Provide the (X, Y) coordinate of the cell's center where the given text is located.  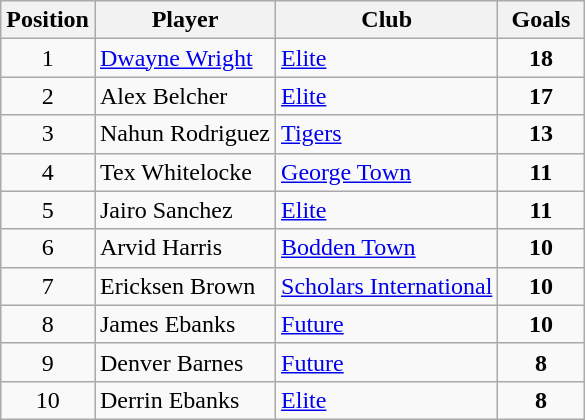
James Ebanks (184, 324)
Player (184, 20)
9 (48, 362)
Scholars International (387, 286)
4 (48, 172)
13 (541, 134)
Jairo Sanchez (184, 210)
Tex Whitelocke (184, 172)
Arvid Harris (184, 248)
Derrin Ebanks (184, 400)
Alex Belcher (184, 96)
George Town (387, 172)
17 (541, 96)
3 (48, 134)
Bodden Town (387, 248)
Goals (541, 20)
Club (387, 20)
1 (48, 58)
7 (48, 286)
Position (48, 20)
6 (48, 248)
Ericksen Brown (184, 286)
5 (48, 210)
Tigers (387, 134)
Nahun Rodriguez (184, 134)
18 (541, 58)
2 (48, 96)
Dwayne Wright (184, 58)
Denver Barnes (184, 362)
